Search for the cell housing the specified text and yield its (x, y) center coordinate. 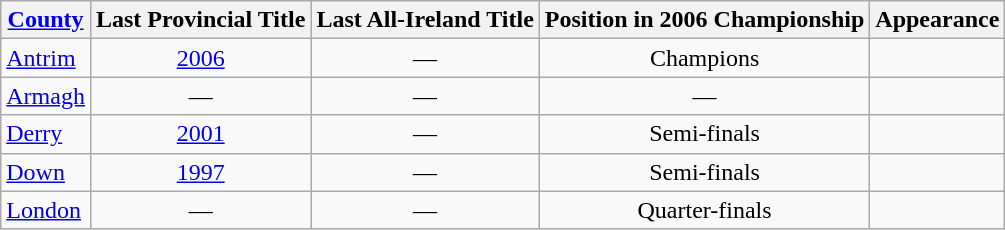
Armagh (46, 96)
1997 (200, 172)
County (46, 20)
Last All-Ireland Title (425, 20)
Derry (46, 134)
Down (46, 172)
2001 (200, 134)
Position in 2006 Championship (704, 20)
Appearance (938, 20)
London (46, 210)
Last Provincial Title (200, 20)
2006 (200, 58)
Antrim (46, 58)
Quarter-finals (704, 210)
Champions (704, 58)
